Extract the (X, Y) coordinate from the center of the cell holding the provided text.  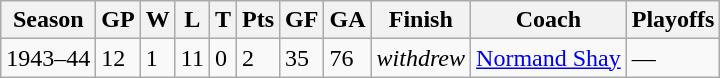
T (222, 20)
Season (48, 20)
L (192, 20)
Coach (549, 20)
withdrew (421, 58)
W (158, 20)
76 (348, 58)
35 (302, 58)
2 (258, 58)
GA (348, 20)
Playoffs (673, 20)
GP (118, 20)
— (673, 58)
GF (302, 20)
11 (192, 58)
Pts (258, 20)
12 (118, 58)
Finish (421, 20)
0 (222, 58)
Normand Shay (549, 58)
1943–44 (48, 58)
1 (158, 58)
